Return (x, y) of the center of cell containing provided text 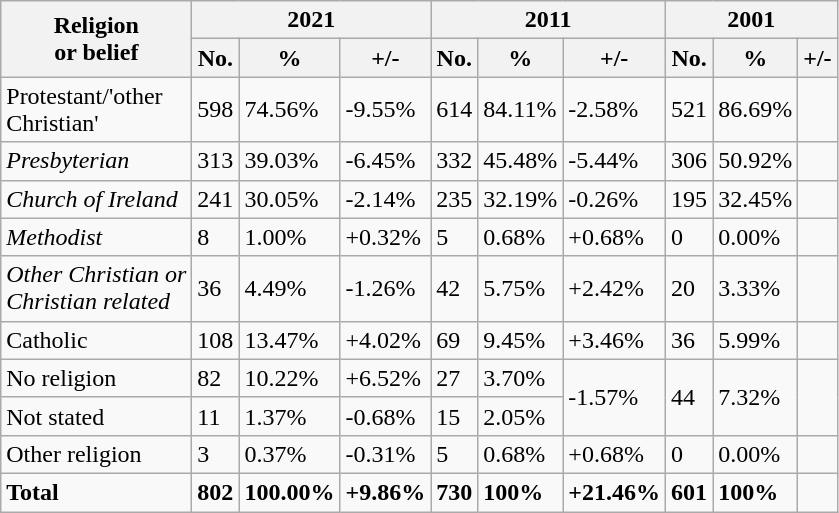
0.37% (290, 454)
+3.46% (614, 340)
+0.32% (386, 237)
+2.42% (614, 288)
598 (216, 110)
195 (690, 199)
3 (216, 454)
15 (454, 416)
Catholic (96, 340)
27 (454, 378)
5.75% (520, 288)
Religionor belief (96, 39)
730 (454, 492)
332 (454, 161)
241 (216, 199)
8 (216, 237)
Not stated (96, 416)
108 (216, 340)
86.69% (756, 110)
-1.57% (614, 397)
69 (454, 340)
-0.68% (386, 416)
3.70% (520, 378)
+4.02% (386, 340)
1.00% (290, 237)
-2.14% (386, 199)
13.47% (290, 340)
2.05% (520, 416)
Methodist (96, 237)
-5.44% (614, 161)
No religion (96, 378)
39.03% (290, 161)
+6.52% (386, 378)
802 (216, 492)
235 (454, 199)
-2.58% (614, 110)
7.32% (756, 397)
20 (690, 288)
Church of Ireland (96, 199)
32.45% (756, 199)
10.22% (290, 378)
Other religion (96, 454)
-1.26% (386, 288)
614 (454, 110)
82 (216, 378)
-0.26% (614, 199)
32.19% (520, 199)
521 (690, 110)
+9.86% (386, 492)
100.00% (290, 492)
Protestant/'otherChristian' (96, 110)
4.49% (290, 288)
30.05% (290, 199)
306 (690, 161)
84.11% (520, 110)
Other Christian orChristian related (96, 288)
Presbyterian (96, 161)
-0.31% (386, 454)
2011 (548, 20)
2001 (752, 20)
9.45% (520, 340)
42 (454, 288)
74.56% (290, 110)
44 (690, 397)
5.99% (756, 340)
-6.45% (386, 161)
3.33% (756, 288)
1.37% (290, 416)
-9.55% (386, 110)
45.48% (520, 161)
+21.46% (614, 492)
313 (216, 161)
2021 (312, 20)
Total (96, 492)
50.92% (756, 161)
601 (690, 492)
11 (216, 416)
